Pinpoint the cell where the given text exists, returning its (X, Y) midpoint coordinate. 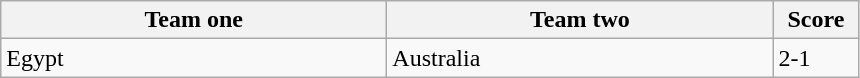
Score (816, 20)
2-1 (816, 58)
Team two (580, 20)
Australia (580, 58)
Egypt (194, 58)
Team one (194, 20)
